Return the [x, y] coordinate for the center point of the cell that contains the specified text.  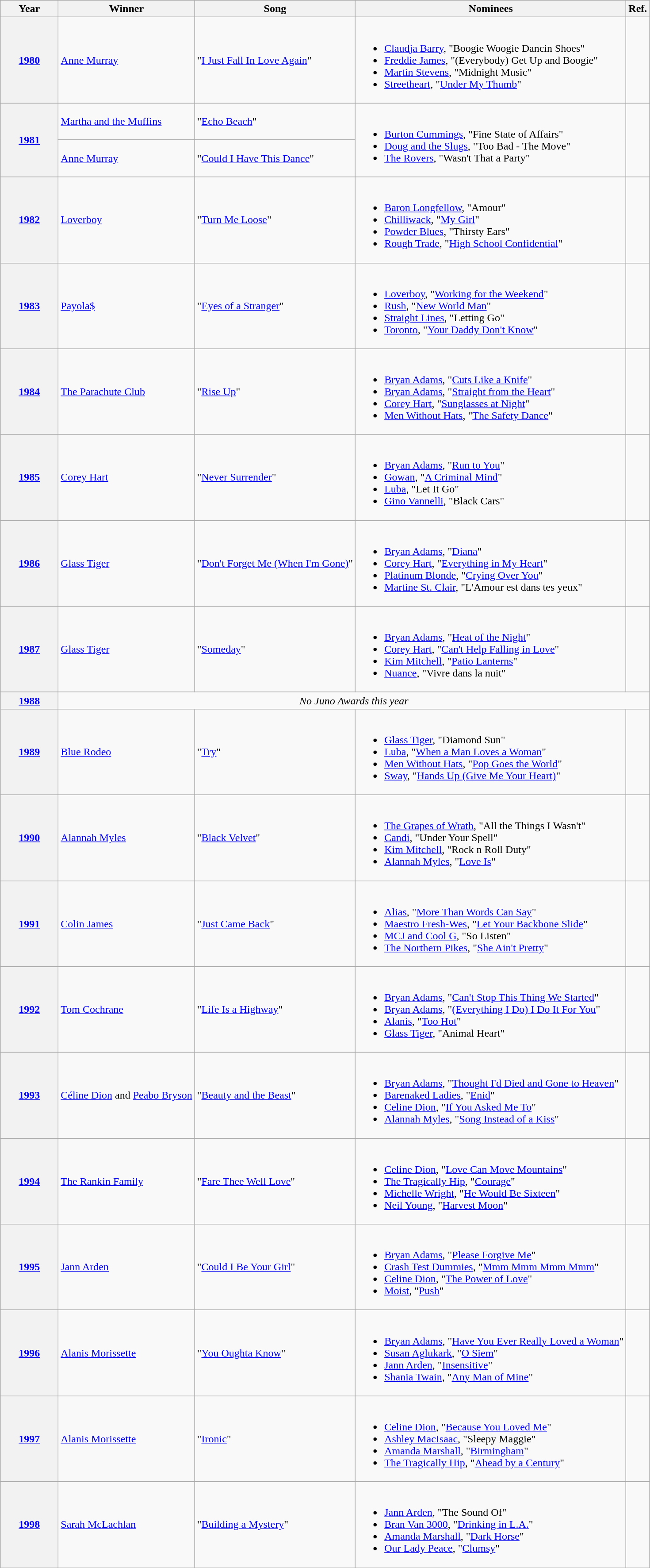
1991 [29, 923]
"You Oughta Know" [275, 1353]
Tom Cochrane [126, 1010]
Loverboy [126, 220]
1983 [29, 306]
Glass Tiger, "Diamond Sun"Luba, "When a Man Loves a Woman"Men Without Hats, "Pop Goes the World"Sway, "Hands Up (Give Me Your Heart)" [491, 752]
Loverboy, "Working for the Weekend"Rush, "New World Man"Straight Lines, "Letting Go"Toronto, "Your Daddy Don't Know" [491, 306]
"Fare Thee Well Love" [275, 1181]
1986 [29, 563]
"Don't Forget Me (When I'm Gone)" [275, 563]
Burton Cummings, "Fine State of Affairs"Doug and the Slugs, "Too Bad - The Move"The Rovers, "Wasn't That a Party" [491, 140]
Martha and the Muffins [126, 122]
Alias, "More Than Words Can Say"Maestro Fresh-Wes, "Let Your Backbone Slide"MCJ and Cool G, "So Listen"The Northern Pikes, "She Ain't Pretty" [491, 923]
1995 [29, 1267]
"Never Surrender" [275, 477]
Alannah Myles [126, 838]
1982 [29, 220]
"Try" [275, 752]
Year [29, 9]
1990 [29, 838]
No Juno Awards this year [354, 700]
"Beauty and the Beast" [275, 1095]
1997 [29, 1439]
Sarah McLachlan [126, 1525]
Bryan Adams, "Run to You"Gowan, "A Criminal Mind"Luba, "Let It Go"Gino Vannelli, "Black Cars" [491, 477]
Baron Longfellow, "Amour"Chilliwack, "My Girl"Powder Blues, "Thirsty Ears"Rough Trade, "High School Confidential" [491, 220]
The Rankin Family [126, 1181]
"Rise Up" [275, 392]
Bryan Adams, "Please Forgive Me"Crash Test Dummies, "Mmm Mmm Mmm Mmm"Celine Dion, "The Power of Love"Moist, "Push" [491, 1267]
"Someday" [275, 649]
Céline Dion and Peabo Bryson [126, 1095]
Colin James [126, 923]
1989 [29, 752]
"Could I Have This Dance" [275, 158]
Song [275, 9]
Celine Dion, "Love Can Move Mountains"The Tragically Hip, "Courage"Michelle Wright, "He Would Be Sixteen"Neil Young, "Harvest Moon" [491, 1181]
Jann Arden [126, 1267]
"I Just Fall In Love Again" [275, 60]
The Parachute Club [126, 392]
Bryan Adams, "Can't Stop This Thing We Started"Bryan Adams, "(Everything I Do) I Do It For You"Alanis, "Too Hot"Glass Tiger, "Animal Heart" [491, 1010]
1984 [29, 392]
"Echo Beach" [275, 122]
Bryan Adams, "Thought I'd Died and Gone to Heaven"Barenaked Ladies, "Enid"Celine Dion, "If You Asked Me To"Alannah Myles, "Song Instead of a Kiss" [491, 1095]
"Eyes of a Stranger" [275, 306]
Bryan Adams, "Diana"Corey Hart, "Everything in My Heart"Platinum Blonde, "Crying Over You"Martine St. Clair, "L'Amour est dans tes yeux" [491, 563]
1996 [29, 1353]
Nominees [491, 9]
"Life Is a Highway" [275, 1010]
Bryan Adams, "Cuts Like a Knife"Bryan Adams, "Straight from the Heart"Corey Hart, "Sunglasses at Night"Men Without Hats, "The Safety Dance" [491, 392]
1987 [29, 649]
1981 [29, 140]
"Could I Be Your Girl" [275, 1267]
Bryan Adams, "Have You Ever Really Loved a Woman"Susan Aglukark, "O Siem"Jann Arden, "Insensitive"Shania Twain, "Any Man of Mine" [491, 1353]
Blue Rodeo [126, 752]
"Black Velvet" [275, 838]
Ref. [638, 9]
"Just Came Back" [275, 923]
Payola$ [126, 306]
"Building a Mystery" [275, 1525]
1980 [29, 60]
Celine Dion, "Because You Loved Me"Ashley MacIsaac, "Sleepy Maggie"Amanda Marshall, "Birmingham"The Tragically Hip, "Ahead by a Century" [491, 1439]
Jann Arden, "The Sound Of"Bran Van 3000, "Drinking in L.A."Amanda Marshall, "Dark Horse"Our Lady Peace, "Clumsy" [491, 1525]
1998 [29, 1525]
Bryan Adams, "Heat of the Night"Corey Hart, "Can't Help Falling in Love"Kim Mitchell, "Patio Lanterns"Nuance, "Vivre dans la nuit" [491, 649]
"Ironic" [275, 1439]
Winner [126, 9]
1988 [29, 700]
1992 [29, 1010]
"Turn Me Loose" [275, 220]
Corey Hart [126, 477]
1985 [29, 477]
The Grapes of Wrath, "All the Things I Wasn't"Candi, "Under Your Spell"Kim Mitchell, "Rock n Roll Duty"Alannah Myles, "Love Is" [491, 838]
1993 [29, 1095]
1994 [29, 1181]
